Scan for the cell matching the given text and deliver its (x, y) coordinate at center. 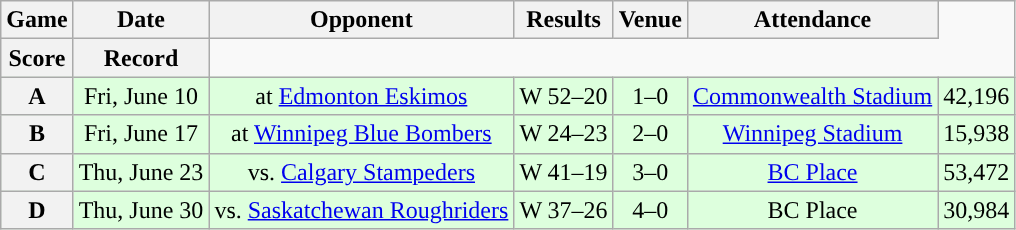
Game (37, 20)
vs. Calgary Stampeders (362, 172)
Winnipeg Stadium (812, 134)
vs. Saskatchewan Roughriders (362, 210)
at Winnipeg Blue Bombers (362, 134)
W 24–23 (564, 134)
W 37–26 (564, 210)
at Edmonton Eskimos (362, 96)
Fri, June 10 (141, 96)
Opponent (362, 20)
30,984 (976, 210)
42,196 (976, 96)
W 52–20 (564, 96)
Commonwealth Stadium (812, 96)
1–0 (650, 96)
Results (564, 20)
Thu, June 30 (141, 210)
A (37, 96)
B (37, 134)
53,472 (976, 172)
Attendance (812, 20)
Record (141, 58)
15,938 (976, 134)
Fri, June 17 (141, 134)
Date (141, 20)
C (37, 172)
4–0 (650, 210)
D (37, 210)
W 41–19 (564, 172)
2–0 (650, 134)
Thu, June 23 (141, 172)
Venue (650, 20)
Score (37, 58)
3–0 (650, 172)
